Capture the cell that displays the provided text and extract its (x, y) central coordinate. 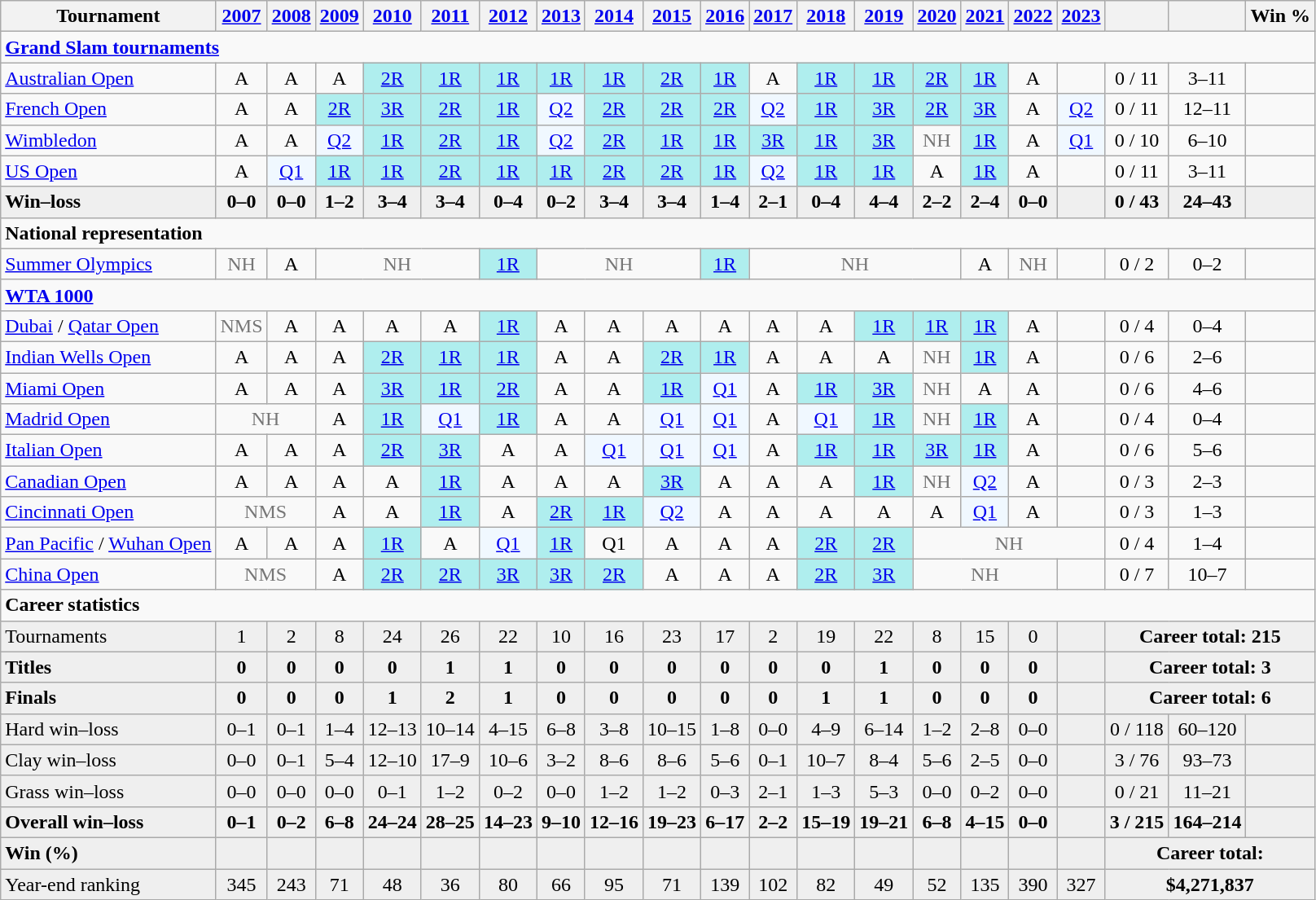
Summer Olympics (108, 264)
19 (826, 636)
Australian Open (108, 78)
Canadian Open (108, 481)
Win % (1280, 16)
Overall win–loss (108, 822)
2015 (673, 16)
Clay win–loss (108, 760)
2017 (774, 16)
3–2 (560, 760)
0 / 2 (1137, 264)
National representation (658, 233)
Wimbledon (108, 140)
0 / 7 (1137, 574)
Grand Slam tournaments (658, 47)
4–9 (826, 729)
24 (393, 636)
4–4 (884, 202)
0 / 43 (1137, 202)
8–4 (884, 760)
Year-end ranking (108, 884)
15 (985, 636)
36 (450, 884)
5–3 (884, 791)
2014 (614, 16)
80 (508, 884)
16 (614, 636)
Win–loss (108, 202)
15–19 (826, 822)
82 (826, 884)
$4,271,837 (1210, 884)
2018 (826, 16)
Grass win–loss (108, 791)
17–9 (450, 760)
Hard win–loss (108, 729)
102 (774, 884)
Career total: 3 (1210, 667)
10–6 (508, 760)
28–25 (450, 822)
48 (393, 884)
19–21 (884, 822)
2012 (508, 16)
2–6 (1207, 357)
2013 (560, 16)
WTA 1000 (658, 295)
Finals (108, 698)
93–73 (1207, 760)
24–24 (393, 822)
2007 (241, 16)
23 (673, 636)
Career statistics (658, 605)
2009 (339, 16)
French Open (108, 109)
66 (560, 884)
2022 (1033, 16)
2–5 (985, 760)
10 (560, 636)
2–4 (985, 202)
Madrid Open (108, 419)
Career total: 6 (1210, 698)
52 (937, 884)
Tournament (108, 16)
24–43 (1207, 202)
0 / 118 (1137, 729)
12–13 (393, 729)
2020 (937, 16)
6–14 (884, 729)
2–8 (985, 729)
14–23 (508, 822)
10–14 (450, 729)
US Open (108, 171)
2010 (393, 16)
12–10 (393, 760)
Cincinnati Open (108, 512)
2008 (292, 16)
China Open (108, 574)
6–17 (725, 822)
9–10 (560, 822)
60–120 (1207, 729)
164–214 (1207, 822)
11–21 (1207, 791)
2016 (725, 16)
Italian Open (108, 450)
Titles (108, 667)
12–16 (614, 822)
243 (292, 884)
Dubai / Qatar Open (108, 326)
4–6 (1207, 389)
345 (241, 884)
17 (725, 636)
0 / 10 (1137, 140)
10–15 (673, 729)
Career total: 215 (1210, 636)
2019 (884, 16)
49 (884, 884)
26 (450, 636)
2011 (450, 16)
135 (985, 884)
95 (614, 884)
1–8 (725, 729)
327 (1081, 884)
Indian Wells Open (108, 357)
Miami Open (108, 389)
Win (%) (108, 853)
Pan Pacific / Wuhan Open (108, 543)
3 / 76 (1137, 760)
5–4 (339, 760)
2021 (985, 16)
6–10 (1207, 140)
3 / 215 (1137, 822)
Tournaments (108, 636)
2–3 (1207, 481)
19–23 (673, 822)
2023 (1081, 16)
390 (1033, 884)
0–3 (725, 791)
12–11 (1207, 109)
3–8 (614, 729)
0 / 21 (1137, 791)
Career total: (1210, 853)
139 (725, 884)
